Identify which cell holds the provided text, then report its [x, y] central coordinate. 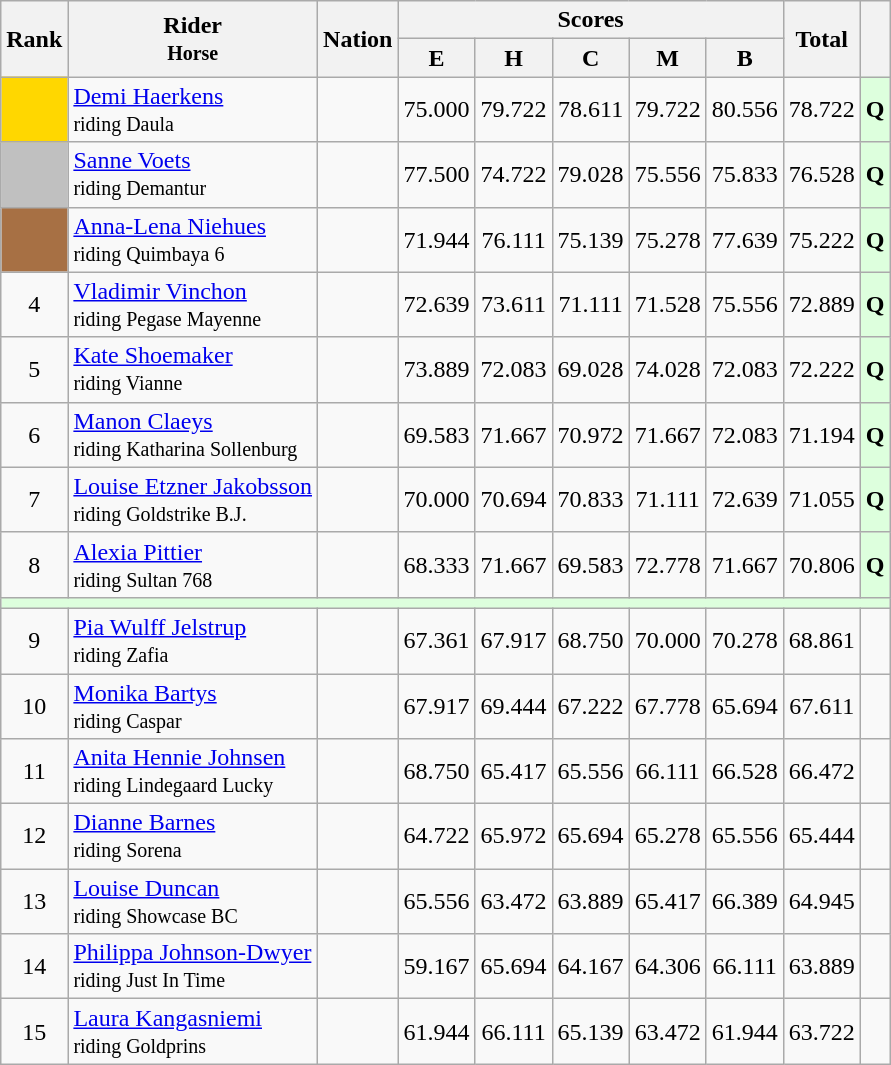
4 [34, 304]
Laura Kangasniemi riding Goldprins [193, 1032]
76.111 [514, 240]
74.722 [514, 174]
65.972 [514, 836]
72.222 [822, 370]
77.639 [744, 240]
78.611 [590, 110]
H [514, 58]
74.028 [668, 370]
66.389 [744, 902]
80.556 [744, 110]
Demi Haerkens riding Daula [193, 110]
75.278 [668, 240]
Rank [34, 39]
78.722 [822, 110]
73.611 [514, 304]
71.055 [822, 500]
59.167 [436, 966]
68.861 [822, 640]
Louise Duncan riding Showcase BC [193, 902]
72.889 [822, 304]
68.333 [436, 564]
64.306 [668, 966]
11 [34, 772]
C [590, 58]
10 [34, 706]
67.222 [590, 706]
Sanne Voets riding Demantur [193, 174]
70.278 [744, 640]
Anita Hennie Johnsen riding Lindegaard Lucky [193, 772]
Manon Claeys riding Katharina Sollenburg [193, 434]
65.139 [590, 1032]
8 [34, 564]
70.806 [822, 564]
Nation [358, 39]
Dianne Barnes riding Sorena [193, 836]
Philippa Johnson-Dwyer riding Just In Time [193, 966]
63.722 [822, 1032]
70.694 [514, 500]
64.167 [590, 966]
75.139 [590, 240]
Louise Etzner Jakobsson riding Goldstrike B.J. [193, 500]
E [436, 58]
69.028 [590, 370]
71.944 [436, 240]
67.611 [822, 706]
70.972 [590, 434]
B [744, 58]
Pia Wulff Jelstrup riding Zafia [193, 640]
66.528 [744, 772]
70.833 [590, 500]
Vladimir Vinchon riding Pegase Mayenne [193, 304]
79.028 [590, 174]
13 [34, 902]
5 [34, 370]
6 [34, 434]
12 [34, 836]
73.889 [436, 370]
75.222 [822, 240]
7 [34, 500]
Anna-Lena Niehues riding Quimbaya 6 [193, 240]
77.500 [436, 174]
64.945 [822, 902]
65.278 [668, 836]
75.833 [744, 174]
72.778 [668, 564]
Rider Horse [193, 39]
65.444 [822, 836]
69.444 [514, 706]
M [668, 58]
75.000 [436, 110]
Scores [590, 20]
Monika Bartys riding Caspar [193, 706]
15 [34, 1032]
Alexia Pittier riding Sultan 768 [193, 564]
67.361 [436, 640]
14 [34, 966]
71.528 [668, 304]
67.778 [668, 706]
64.722 [436, 836]
Total [822, 39]
76.528 [822, 174]
71.194 [822, 434]
66.472 [822, 772]
9 [34, 640]
Kate Shoemaker riding Vianne [193, 370]
